Identify which cell holds the provided text, then report its [X, Y] central coordinate. 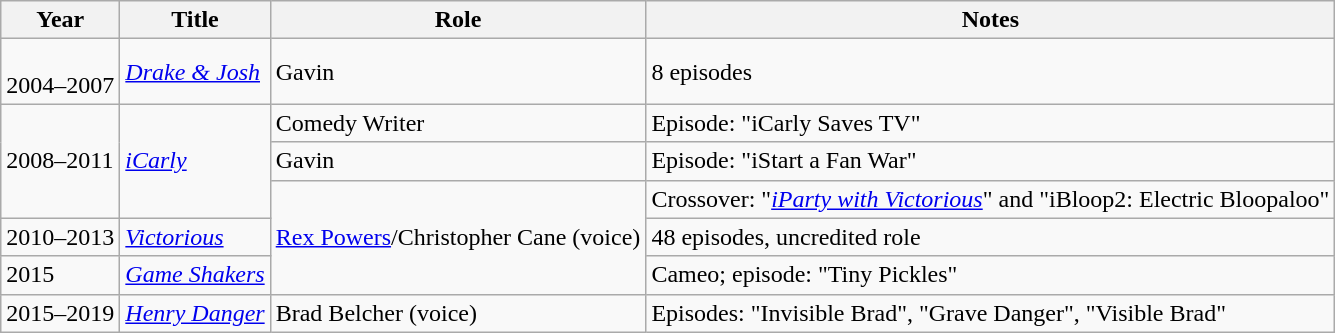
2015 [60, 275]
2015–2019 [60, 313]
Drake & Josh [195, 72]
2008–2011 [60, 161]
Victorious [195, 237]
Role [458, 20]
Episode: "iStart a Fan War" [990, 161]
Cameo; episode: "Tiny Pickles" [990, 275]
Episodes: "Invisible Brad", "Grave Danger", "Visible Brad" [990, 313]
2010–2013 [60, 237]
8 episodes [990, 72]
Notes [990, 20]
Crossover: "iParty with Victorious" and "iBloop2: Electric Bloopaloo" [990, 199]
Title [195, 20]
Episode: "iCarly Saves TV" [990, 123]
Game Shakers [195, 275]
48 episodes, uncredited role [990, 237]
Brad Belcher (voice) [458, 313]
Comedy Writer [458, 123]
Henry Danger [195, 313]
iCarly [195, 161]
Rex Powers/Christopher Cane (voice) [458, 237]
2004–2007 [60, 72]
Year [60, 20]
